Scan for the cell matching the given text and deliver its (x, y) coordinate at center. 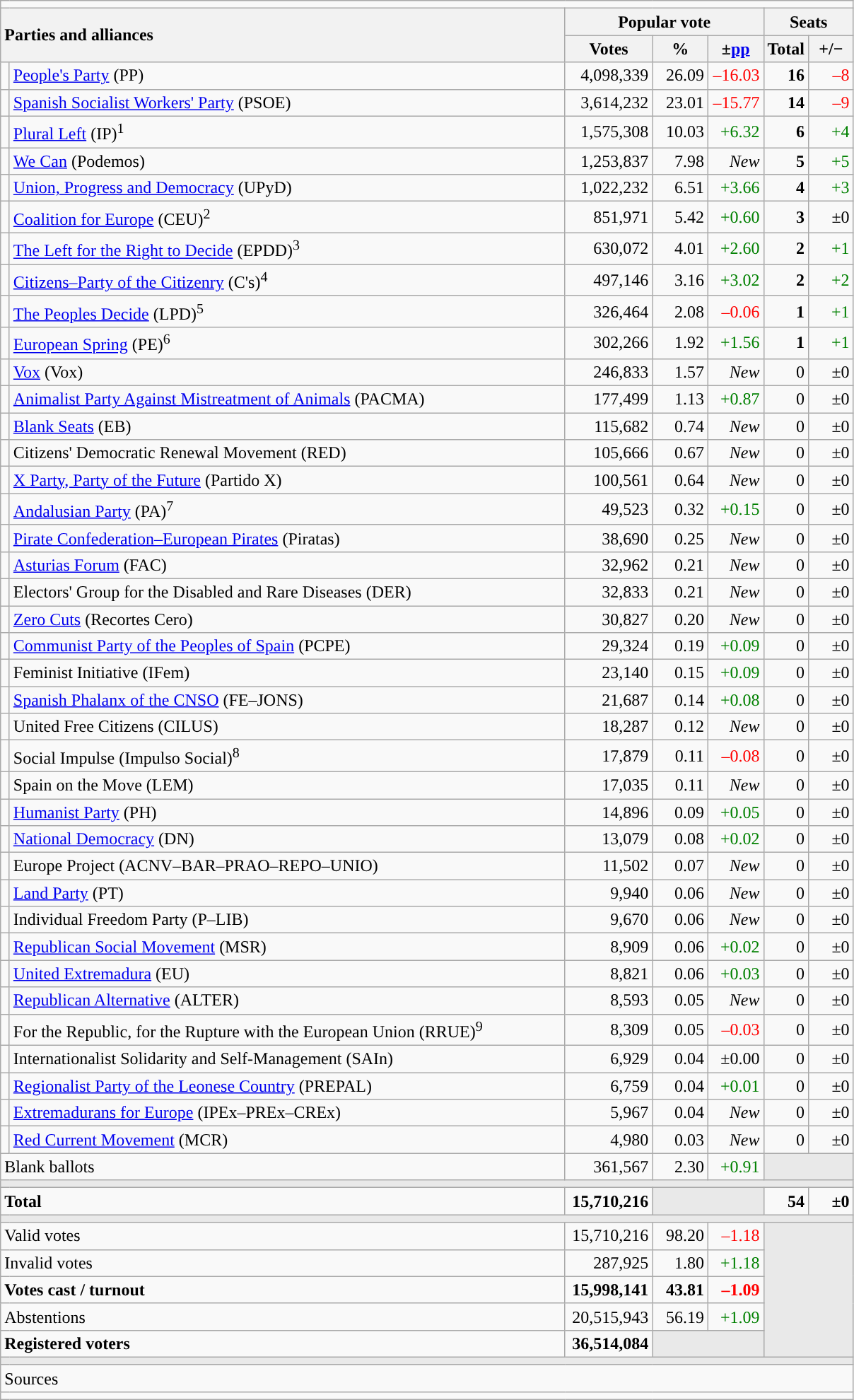
630,072 (609, 249)
32,833 (609, 593)
10.03 (680, 132)
Republican Alternative (ALTER) (287, 1001)
Blank ballots (283, 1167)
8,821 (609, 974)
–1.09 (735, 1290)
Plural Left (IP)1 (287, 132)
3 (786, 218)
0.09 (680, 812)
+0.60 (735, 218)
23,140 (609, 673)
Parties and alliances (283, 35)
Regionalist Party of the Leonese Country (PREPAL) (287, 1086)
Blank Seats (EB) (287, 426)
–16.03 (735, 76)
–0.03 (735, 1029)
Union, Progress and Democracy (UPyD) (287, 188)
Individual Freedom Party (P–LIB) (287, 920)
246,833 (609, 373)
100,561 (609, 480)
6.51 (680, 188)
–1.18 (735, 1236)
20,515,943 (609, 1317)
Asturias Forum (FAC) (287, 565)
5.42 (680, 218)
54 (786, 1201)
Vox (Vox) (287, 373)
26.09 (680, 76)
Internationalist Solidarity and Self-Management (SAIn) (287, 1059)
17,879 (609, 757)
361,567 (609, 1167)
5,967 (609, 1113)
4,980 (609, 1140)
0.14 (680, 700)
Invalid votes (283, 1263)
4.01 (680, 249)
13,079 (609, 839)
+3.66 (735, 188)
Spanish Socialist Workers' Party (PSOE) (287, 103)
0.12 (680, 727)
–0.08 (735, 757)
Zero Cuts (Recortes Cero) (287, 619)
0.32 (680, 509)
Spanish Phalanx of the CNSO (FE–JONS) (287, 700)
United Free Citizens (CILUS) (287, 727)
Humanist Party (PH) (287, 812)
1.92 (680, 344)
1.57 (680, 373)
–8 (831, 76)
European Spring (PE)6 (287, 344)
United Extremadura (EU) (287, 974)
+0.01 (735, 1086)
+0.08 (735, 700)
Pirate Confederation–European Pirates (Piratas) (287, 538)
4,098,339 (609, 76)
We Can (Podemos) (287, 161)
38,690 (609, 538)
2.08 (680, 311)
9,670 (609, 920)
Animalist Party Against Mistreatment of Animals (PACMA) (287, 399)
0.15 (680, 673)
+1.09 (735, 1317)
+2.60 (735, 249)
+6.32 (735, 132)
–15.77 (735, 103)
23.01 (680, 103)
11,502 (609, 866)
29,324 (609, 646)
0.67 (680, 453)
3.16 (680, 280)
1.80 (680, 1263)
+0.15 (735, 509)
2.30 (680, 1167)
Feminist Initiative (IFem) (287, 673)
The Peoples Decide (LPD)5 (287, 311)
Seats (809, 22)
+1.18 (735, 1263)
6,929 (609, 1059)
0.08 (680, 839)
49,523 (609, 509)
People's Party (PP) (287, 76)
Votes (609, 49)
0.64 (680, 480)
1,253,837 (609, 161)
Coalition for Europe (CEU)2 (287, 218)
Electors' Group for the Disabled and Rare Diseases (DER) (287, 593)
Extremadurans for Europe (IPEx–PREx–CREx) (287, 1113)
Valid votes (283, 1236)
Communist Party of the Peoples of Spain (PCPE) (287, 646)
% (680, 49)
Spain on the Move (LEM) (287, 785)
56.19 (680, 1317)
+0.05 (735, 812)
+0.03 (735, 974)
+/− (831, 49)
0.07 (680, 866)
The Left for the Right to Decide (EPDD)3 (287, 249)
+4 (831, 132)
9,940 (609, 893)
4 (786, 188)
497,146 (609, 280)
±pp (735, 49)
177,499 (609, 399)
15,998,141 (609, 1290)
115,682 (609, 426)
+0.87 (735, 399)
Republican Social Movement (MSR) (287, 947)
Andalusian Party (PA)7 (287, 509)
Abstentions (283, 1317)
851,971 (609, 218)
21,687 (609, 700)
105,666 (609, 453)
36,514,084 (609, 1343)
8,593 (609, 1001)
Popular vote (665, 22)
For the Republic, for the Rupture with the European Union (RRUE)9 (287, 1029)
7.98 (680, 161)
1,575,308 (609, 132)
–0.06 (735, 311)
3,614,232 (609, 103)
Social Impulse (Impulso Social)8 (287, 757)
8,309 (609, 1029)
6,759 (609, 1086)
0.74 (680, 426)
8,909 (609, 947)
302,266 (609, 344)
+0.91 (735, 1167)
National Democracy (DN) (287, 839)
6 (786, 132)
16 (786, 76)
5 (786, 161)
+3.02 (735, 280)
0.20 (680, 619)
–9 (831, 103)
1.13 (680, 399)
1,022,232 (609, 188)
Citizens' Democratic Renewal Movement (RED) (287, 453)
17,035 (609, 785)
+1.56 (735, 344)
Land Party (PT) (287, 893)
0.25 (680, 538)
Europe Project (ACNV–BAR–PRAO–REPO–UNIO) (287, 866)
Sources (427, 1378)
±0.00 (735, 1059)
Citizens–Party of the Citizenry (C's)4 (287, 280)
98.20 (680, 1236)
43.81 (680, 1290)
326,464 (609, 311)
18,287 (609, 727)
+3 (831, 188)
Red Current Movement (MCR) (287, 1140)
+2 (831, 280)
+5 (831, 161)
Votes cast / turnout (283, 1290)
0.03 (680, 1140)
32,962 (609, 565)
X Party, Party of the Future (Partido X) (287, 480)
14,896 (609, 812)
Registered voters (283, 1343)
0.19 (680, 646)
287,925 (609, 1263)
14 (786, 103)
30,827 (609, 619)
